Detect which cell encompasses the target text, then output its [x, y] center coordinate. 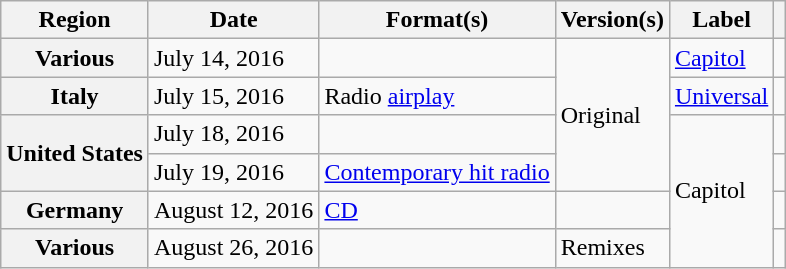
Format(s) [437, 20]
August 12, 2016 [233, 210]
Date [233, 20]
Germany [75, 210]
August 26, 2016 [233, 248]
July 14, 2016 [233, 58]
Version(s) [612, 20]
Italy [75, 96]
Radio airplay [437, 96]
Universal [721, 96]
United States [75, 153]
Label [721, 20]
CD [437, 210]
July 19, 2016 [233, 172]
July 18, 2016 [233, 134]
July 15, 2016 [233, 96]
Region [75, 20]
Remixes [612, 248]
Contemporary hit radio [437, 172]
Original [612, 115]
